For the text-containing cell, return its midpoint in [X, Y] coordinate format. 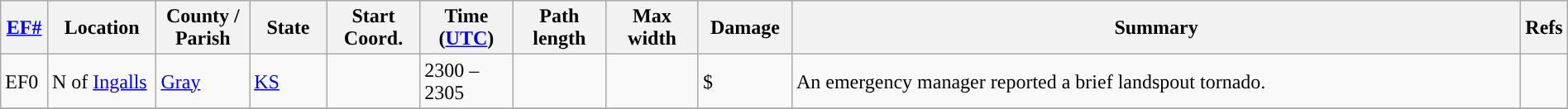
Start Coord. [374, 28]
Location [102, 28]
Gray [203, 81]
County / Parish [203, 28]
KS [289, 81]
An emergency manager reported a brief landspout tornado. [1156, 81]
Summary [1156, 28]
Time (UTC) [466, 28]
Refs [1545, 28]
EF0 [25, 81]
2300 – 2305 [466, 81]
Damage [744, 28]
EF# [25, 28]
Max width [652, 28]
$ [744, 81]
State [289, 28]
N of Ingalls [102, 81]
Path length [559, 28]
